For the text-containing cell, return its midpoint in [x, y] coordinate format. 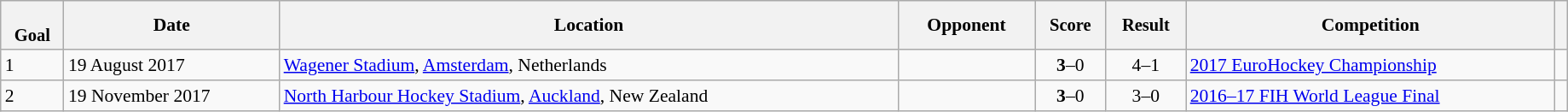
Date [172, 26]
Location [589, 26]
4–1 [1146, 66]
2016–17 FIH World League Final [1371, 96]
North Harbour Hockey Stadium, Auckland, New Zealand [589, 96]
2017 EuroHockey Championship [1371, 66]
1 [32, 66]
19 August 2017 [172, 66]
Score [1071, 26]
Wagener Stadium, Amsterdam, Netherlands [589, 66]
Goal [32, 26]
2 [32, 96]
Opponent [966, 26]
19 November 2017 [172, 96]
Competition [1371, 26]
Result [1146, 26]
